Locate the cell with the specified text and output its (X, Y) center coordinate. 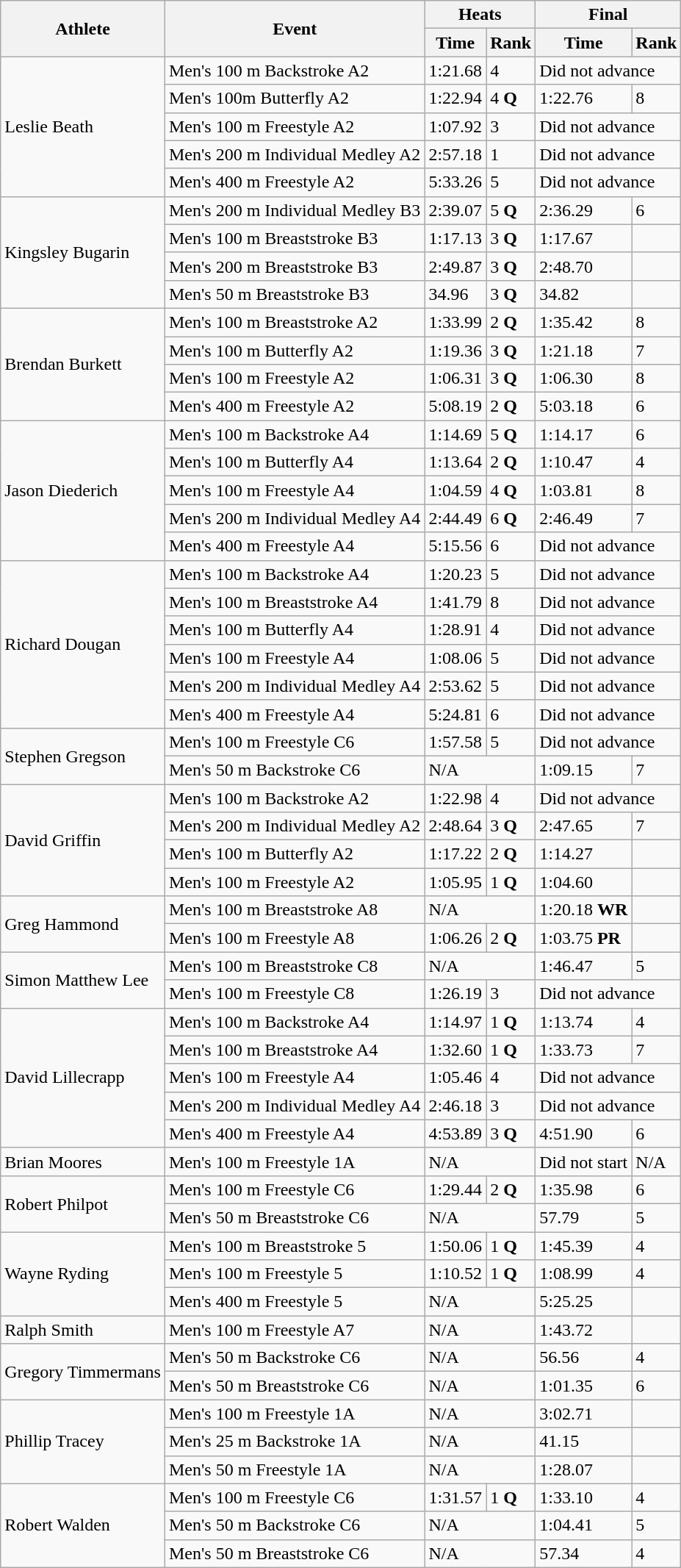
1:06.26 (455, 938)
5:24.81 (455, 714)
Men's 100 m Breaststroke 5 (294, 1246)
1:35.98 (583, 1189)
Men's 200 m Individual Medley B3 (294, 210)
Men's 100m Butterfly A2 (294, 99)
4:53.89 (455, 1134)
Robert Walden (83, 1525)
1:41.79 (455, 602)
Men's 100 m Breaststroke B3 (294, 238)
1:06.30 (583, 379)
Gregory Timmermans (83, 1372)
3:02.71 (583, 1414)
1:06.31 (455, 379)
Ralph Smith (83, 1330)
Did not start (583, 1161)
1:14.27 (583, 854)
57.79 (583, 1217)
1:10.52 (455, 1274)
2:46.49 (583, 518)
Stephen Gregson (83, 756)
6 Q (511, 518)
Men's 100 m Breaststroke C8 (294, 966)
5:33.26 (455, 182)
1:17.13 (455, 238)
David Griffin (83, 840)
Brian Moores (83, 1161)
Phillip Tracey (83, 1442)
1:22.76 (583, 99)
34.96 (455, 294)
David Lillecrapp (83, 1078)
Jason Diederich (83, 490)
1:17.67 (583, 238)
1:03.81 (583, 490)
1:20.18 WR (583, 910)
1:14.97 (455, 1022)
1:43.72 (583, 1330)
1:22.98 (455, 798)
Men's 100 m Freestyle A7 (294, 1330)
1:04.59 (455, 490)
56.56 (583, 1358)
Final (608, 15)
2:49.87 (455, 266)
Men's 100 m Freestyle 5 (294, 1274)
1:13.74 (583, 1022)
1:32.60 (455, 1050)
1:04.60 (583, 882)
1:14.17 (583, 434)
1:50.06 (455, 1246)
5:08.19 (455, 407)
Men's 100 m Breaststroke A2 (294, 322)
5:03.18 (583, 407)
1:45.39 (583, 1246)
Simon Matthew Lee (83, 980)
41.15 (583, 1442)
2:48.70 (583, 266)
Leslie Beath (83, 126)
1:08.99 (583, 1274)
1:46.47 (583, 966)
1:14.69 (455, 434)
Robert Philpot (83, 1203)
1:21.18 (583, 351)
1:01.35 (583, 1386)
1:26.19 (455, 994)
Heats (480, 15)
2:48.64 (455, 826)
57.34 (583, 1553)
1:33.73 (583, 1050)
1:04.41 (583, 1525)
1:33.99 (455, 322)
1:35.42 (583, 322)
1:19.36 (455, 351)
1:31.57 (455, 1497)
1:05.95 (455, 882)
5:25.25 (583, 1302)
1:13.64 (455, 462)
1:33.10 (583, 1497)
Men's 200 m Breaststroke B3 (294, 266)
5:15.56 (455, 546)
2:36.29 (583, 210)
1:28.91 (455, 630)
2:57.18 (455, 154)
1:03.75 PR (583, 938)
Event (294, 29)
1:10.47 (583, 462)
1:08.06 (455, 658)
1 (511, 154)
1:17.22 (455, 854)
2:53.62 (455, 686)
1:05.46 (455, 1078)
Greg Hammond (83, 924)
Men's 100 m Freestyle A8 (294, 938)
Men's 100 m Freestyle C8 (294, 994)
1:20.23 (455, 574)
Men's 50 m Breaststroke B3 (294, 294)
Wayne Ryding (83, 1274)
Men's 50 m Freestyle 1A (294, 1469)
Richard Dougan (83, 644)
Athlete (83, 29)
34.82 (583, 294)
2:47.65 (583, 826)
1:21.68 (455, 71)
Men's 100 m Breaststroke A8 (294, 910)
1:28.07 (583, 1469)
1:22.94 (455, 99)
4:51.90 (583, 1134)
Brendan Burkett (83, 364)
2:39.07 (455, 210)
Kingsley Bugarin (83, 252)
1:57.58 (455, 742)
1:07.92 (455, 126)
Men's 25 m Backstroke 1A (294, 1442)
1:29.44 (455, 1189)
Men's 400 m Freestyle 5 (294, 1302)
2:44.49 (455, 518)
1:09.15 (583, 770)
2:46.18 (455, 1106)
